Return the (x, y) coordinate for the center point of the cell that contains the specified text.  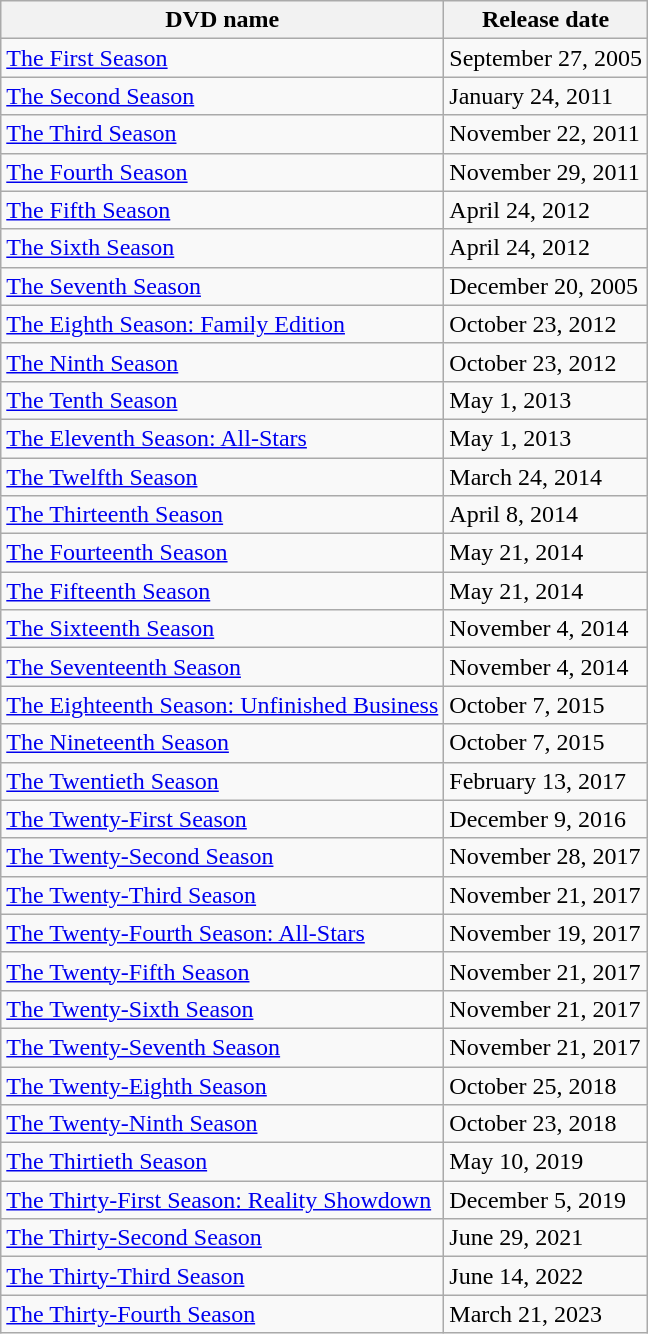
September 27, 2005 (546, 58)
The Fifth Season (222, 210)
The Twelfth Season (222, 477)
The Twentieth Season (222, 781)
The First Season (222, 58)
October 23, 2018 (546, 1124)
The Seventeenth Season (222, 667)
Release date (546, 20)
March 24, 2014 (546, 477)
The Twenty-Second Season (222, 857)
The Twenty-Sixth Season (222, 1009)
The Thirty-Third Season (222, 1276)
The Ninth Season (222, 362)
The Thirty-Second Season (222, 1238)
April 8, 2014 (546, 515)
The Second Season (222, 96)
The Sixteenth Season (222, 629)
The Twenty-First Season (222, 819)
The Twenty-Ninth Season (222, 1124)
May 10, 2019 (546, 1162)
The Twenty-Fourth Season: All-Stars (222, 933)
The Eighth Season: Family Edition (222, 324)
The Tenth Season (222, 400)
The Thirteenth Season (222, 515)
The Thirtieth Season (222, 1162)
DVD name (222, 20)
The Fifteenth Season (222, 591)
The Fourth Season (222, 172)
The Eighteenth Season: Unfinished Business (222, 705)
The Thirty-First Season: Reality Showdown (222, 1200)
The Seventh Season (222, 286)
November 28, 2017 (546, 857)
February 13, 2017 (546, 781)
The Fourteenth Season (222, 553)
June 14, 2022 (546, 1276)
December 9, 2016 (546, 819)
November 22, 2011 (546, 134)
The Eleventh Season: All-Stars (222, 438)
The Third Season (222, 134)
The Thirty-Fourth Season (222, 1314)
November 29, 2011 (546, 172)
December 5, 2019 (546, 1200)
The Twenty-Eighth Season (222, 1085)
The Twenty-Third Season (222, 895)
January 24, 2011 (546, 96)
October 25, 2018 (546, 1085)
The Twenty-Fifth Season (222, 971)
The Sixth Season (222, 248)
June 29, 2021 (546, 1238)
November 19, 2017 (546, 933)
December 20, 2005 (546, 286)
The Twenty-Seventh Season (222, 1047)
March 21, 2023 (546, 1314)
The Nineteenth Season (222, 743)
